Find where the given text appears and provide that cell's center as [X, Y] coordinate. 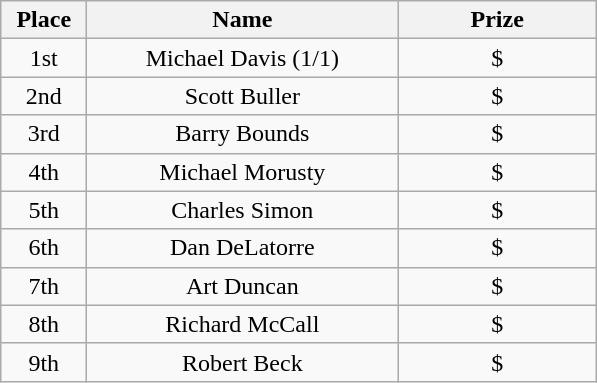
Art Duncan [242, 286]
3rd [44, 134]
5th [44, 210]
6th [44, 248]
Name [242, 20]
Robert Beck [242, 362]
Dan DeLatorre [242, 248]
Michael Morusty [242, 172]
Prize [498, 20]
Scott Buller [242, 96]
7th [44, 286]
4th [44, 172]
Michael Davis (1/1) [242, 58]
Place [44, 20]
Barry Bounds [242, 134]
Charles Simon [242, 210]
8th [44, 324]
Richard McCall [242, 324]
1st [44, 58]
9th [44, 362]
2nd [44, 96]
